For the text-containing cell, return its midpoint in [x, y] coordinate format. 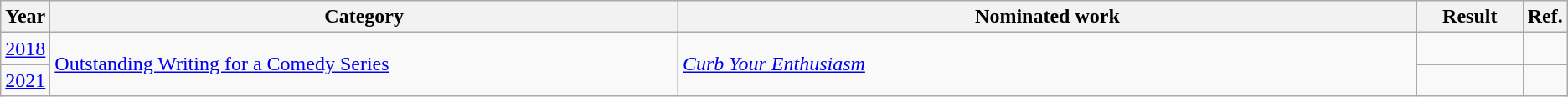
Nominated work [1047, 17]
Curb Your Enthusiasm [1047, 64]
Category [364, 17]
2021 [25, 80]
Year [25, 17]
2018 [25, 48]
Ref. [1545, 17]
Result [1469, 17]
Outstanding Writing for a Comedy Series [364, 64]
